From the cell containing the given text, extract its center point as [X, Y] coordinate. 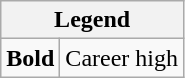
Bold [30, 58]
Legend [92, 20]
Career high [122, 58]
